Locate the cell with the specified text and output its [X, Y] center coordinate. 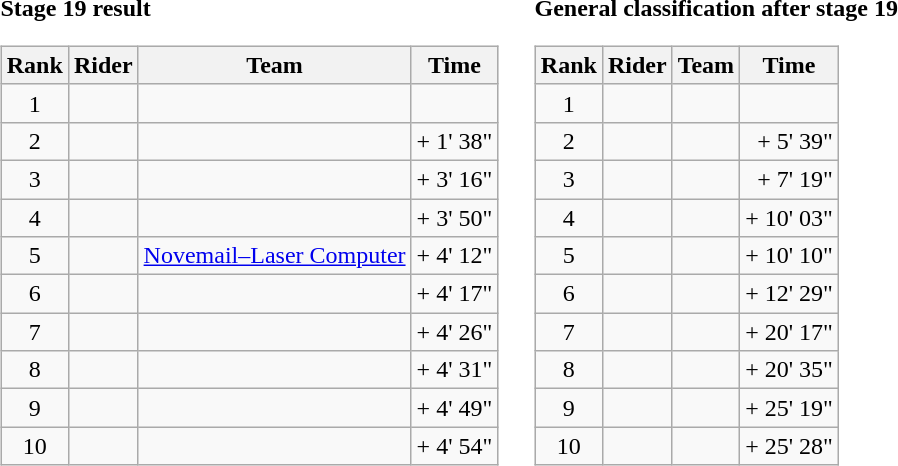
+ 4' 54" [454, 446]
+ 3' 16" [454, 179]
+ 4' 12" [454, 256]
+ 4' 17" [454, 294]
+ 12' 29" [790, 294]
+ 4' 31" [454, 370]
+ 20' 35" [790, 370]
+ 5' 39" [790, 141]
+ 7' 19" [790, 179]
+ 3' 50" [454, 217]
+ 10' 10" [790, 256]
+ 20' 17" [790, 332]
Novemail–Laser Computer [274, 256]
+ 25' 19" [790, 408]
+ 4' 49" [454, 408]
+ 1' 38" [454, 141]
+ 10' 03" [790, 217]
+ 25' 28" [790, 446]
+ 4' 26" [454, 332]
